From the cell containing the given text, extract its center point as (X, Y) coordinate. 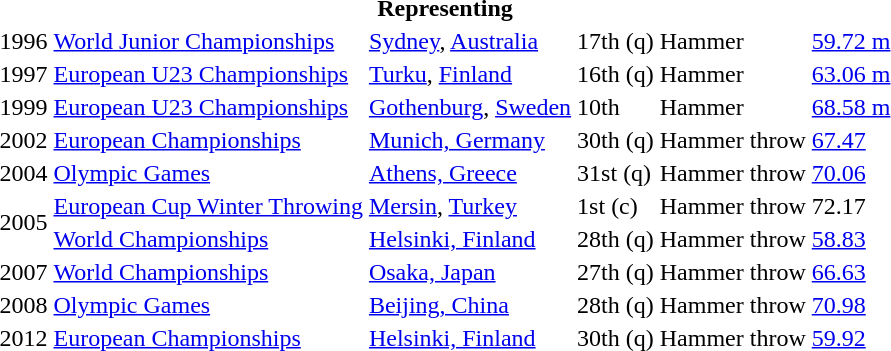
Mersin, Turkey (470, 206)
17th (q) (616, 41)
Helsinki, Finland (470, 239)
Turku, Finland (470, 74)
Gothenburg, Sweden (470, 107)
World Junior Championships (208, 41)
Athens, Greece (470, 173)
30th (q) (616, 140)
Munich, Germany (470, 140)
10th (616, 107)
Osaka, Japan (470, 272)
Sydney, Australia (470, 41)
27th (q) (616, 272)
31st (q) (616, 173)
16th (q) (616, 74)
European Cup Winter Throwing (208, 206)
Beijing, China (470, 305)
1st (c) (616, 206)
European Championships (208, 140)
